Pinpoint the cell where the given text exists, returning its (X, Y) midpoint coordinate. 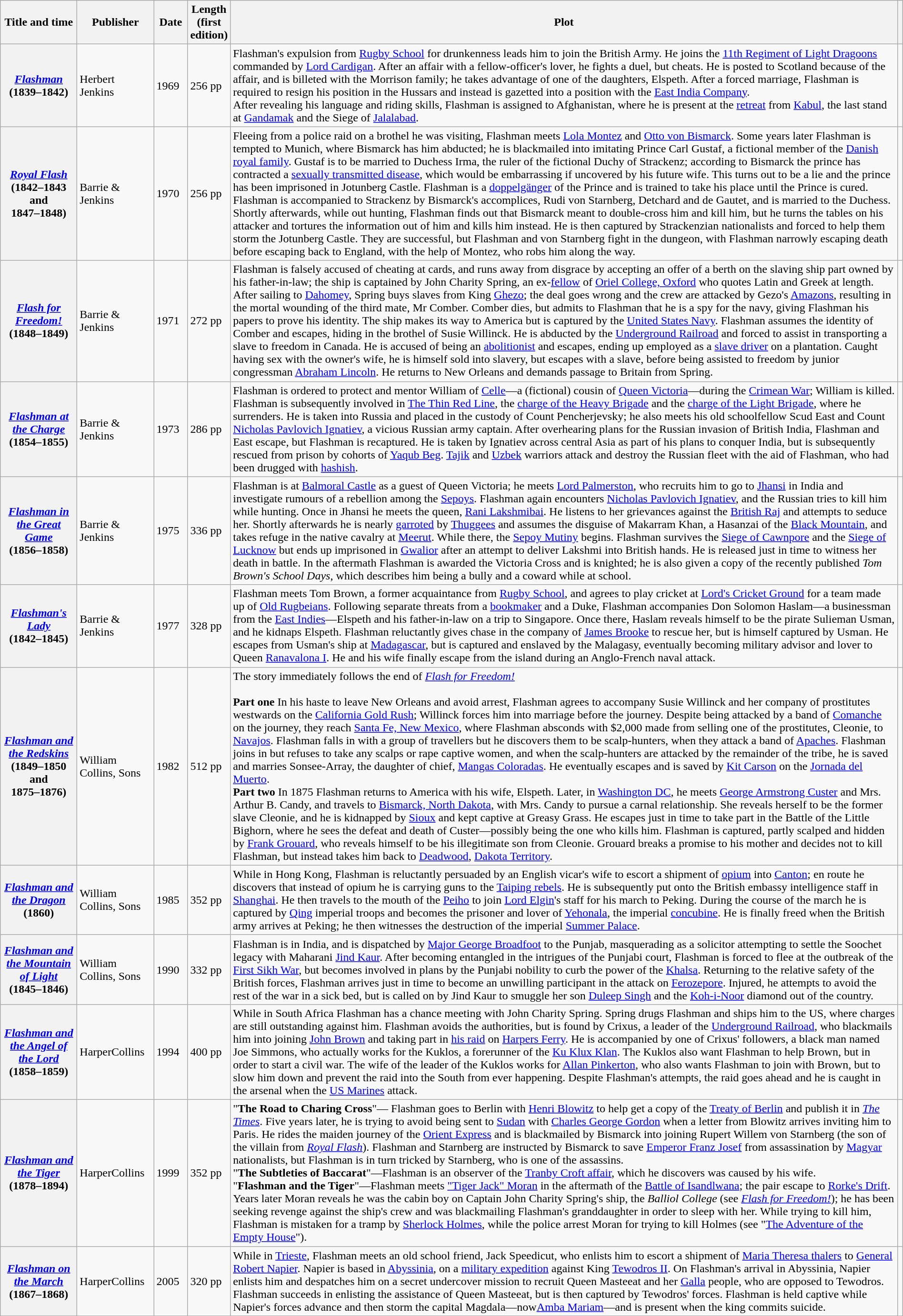
Royal Flash(1842–1843 and 1847–1848) (39, 193)
Flashman's Lady(1842–1845) (39, 626)
1990 (171, 969)
Flash for Freedom!(1848–1849) (39, 321)
1975 (171, 530)
1994 (171, 1052)
1970 (171, 193)
Flashman and the Mountain of Light(1845–1846) (39, 969)
286 pp (209, 429)
400 pp (209, 1052)
1985 (171, 900)
Date (171, 22)
2005 (171, 1281)
Plot (564, 22)
512 pp (209, 766)
Flashman and the Dragon(1860) (39, 900)
1973 (171, 429)
1982 (171, 766)
320 pp (209, 1281)
332 pp (209, 969)
Flashman in the Great Game(1856–1858) (39, 530)
Herbert Jenkins (115, 86)
328 pp (209, 626)
1971 (171, 321)
336 pp (209, 530)
Flashman and the Tiger(1878–1894) (39, 1173)
1969 (171, 86)
272 pp (209, 321)
1977 (171, 626)
Flashman on the March(1867–1868) (39, 1281)
Flashman at the Charge(1854–1855) (39, 429)
Length (first edition) (209, 22)
Publisher (115, 22)
Flashman(1839–1842) (39, 86)
Title and time (39, 22)
1999 (171, 1173)
Flashman and the Redskins(1849–1850 and 1875–1876) (39, 766)
Flashman and the Angel of the Lord(1858–1859) (39, 1052)
